Output the (X, Y) coordinate of the center of the cell containing the given text.  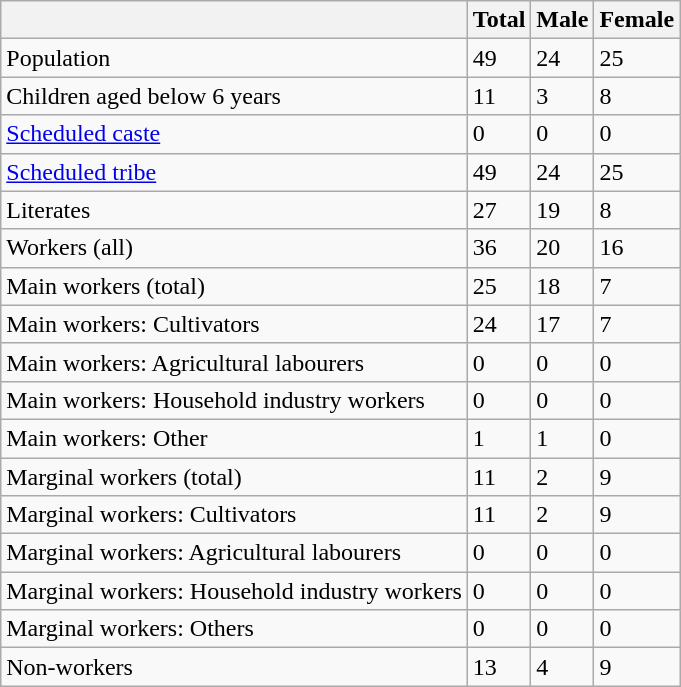
Literates (234, 210)
20 (562, 248)
Marginal workers: Agricultural labourers (234, 553)
4 (562, 667)
13 (499, 667)
Marginal workers: Cultivators (234, 515)
Main workers: Household industry workers (234, 400)
17 (562, 324)
Scheduled tribe (234, 172)
Main workers: Agricultural labourers (234, 362)
Main workers (total) (234, 286)
16 (637, 248)
Main workers: Cultivators (234, 324)
Male (562, 20)
Marginal workers: Others (234, 629)
Marginal workers: Household industry workers (234, 591)
Marginal workers (total) (234, 477)
3 (562, 96)
Total (499, 20)
Scheduled caste (234, 134)
18 (562, 286)
Workers (all) (234, 248)
Female (637, 20)
27 (499, 210)
Children aged below 6 years (234, 96)
Main workers: Other (234, 438)
Population (234, 58)
36 (499, 248)
19 (562, 210)
Non-workers (234, 667)
